Extract the [X, Y] coordinate from the center of the cell holding the provided text.  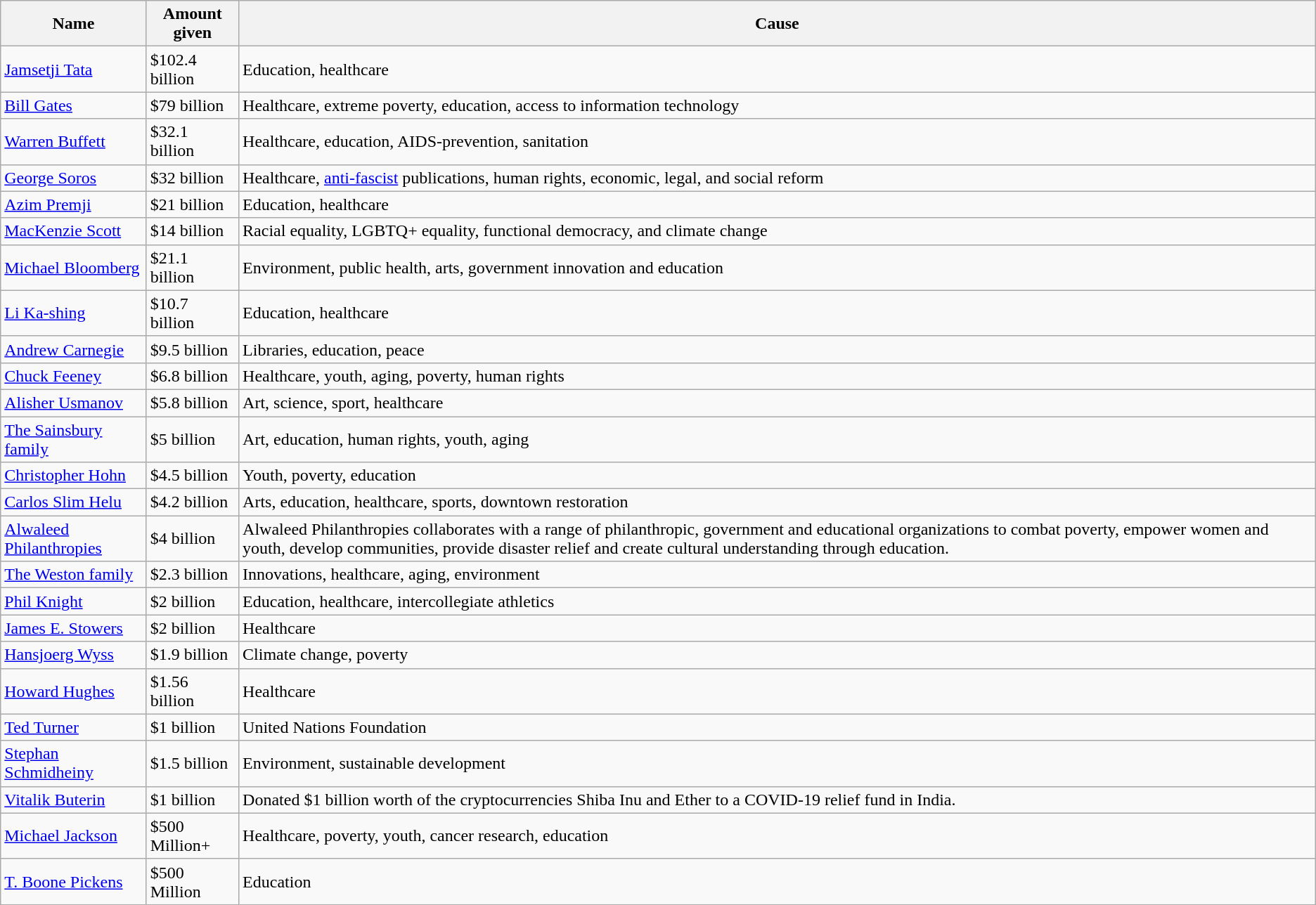
$21.1 billion [193, 267]
Andrew Carnegie [73, 349]
$6.8 billion [193, 376]
Climate change, poverty [778, 655]
Bill Gates [73, 105]
$102.4 billion [193, 69]
Michael Bloomberg [73, 267]
$4 billion [193, 538]
Healthcare, education, AIDS-prevention, sanitation [778, 142]
Stephan Schmidheiny [73, 763]
George Soros [73, 178]
$2.3 billion [193, 575]
Environment, sustainable development [778, 763]
$10.7 billion [193, 313]
$5 billion [193, 438]
Alisher Usmanov [73, 403]
Michael Jackson [73, 836]
Name [73, 24]
$79 billion [193, 105]
Healthcare, anti-fascist publications, human rights, economic, legal, and social reform [778, 178]
The Weston family [73, 575]
Amount given [193, 24]
$500 Million+ [193, 836]
T. Boone Pickens [73, 881]
Healthcare, extreme poverty, education, access to information technology [778, 105]
United Nations Foundation [778, 727]
Carlos Slim Helu [73, 502]
Howard Hughes [73, 691]
Christopher Hohn [73, 476]
Li Ka-shing [73, 313]
Donated $1 billion worth of the cryptocurrencies Shiba Inu and Ether to a COVID-19 relief fund in India. [778, 800]
$4.2 billion [193, 502]
Environment, public health, arts, government innovation and education [778, 267]
$1.56 billion [193, 691]
Vitalik Buterin [73, 800]
Phil Knight [73, 601]
$14 billion [193, 231]
Arts, education, healthcare, sports, downtown restoration [778, 502]
Innovations, healthcare, aging, environment [778, 575]
$32 billion [193, 178]
$500 Million [193, 881]
$9.5 billion [193, 349]
Hansjoerg Wyss [73, 655]
Cause [778, 24]
Warren Buffett [73, 142]
Racial equality, LGBTQ+ equality, functional democracy, and climate change [778, 231]
Healthcare, youth, aging, poverty, human rights [778, 376]
$21 billion [193, 204]
Education [778, 881]
James E. Stowers [73, 628]
Art, education, human rights, youth, aging [778, 438]
Youth, poverty, education [778, 476]
The Sainsbury family [73, 438]
Ted Turner [73, 727]
Azim Premji [73, 204]
$1.9 billion [193, 655]
$32.1 billion [193, 142]
MacKenzie Scott [73, 231]
Education, healthcare, intercollegiate athletics [778, 601]
Libraries, education, peace [778, 349]
Chuck Feeney [73, 376]
Art, science, sport, healthcare [778, 403]
$1.5 billion [193, 763]
Alwaleed Philanthropies [73, 538]
$5.8 billion [193, 403]
Healthcare, poverty, youth, cancer research, education [778, 836]
Jamsetji Tata [73, 69]
$4.5 billion [193, 476]
